Find where the given text appears and provide that cell's center as [x, y] coordinate. 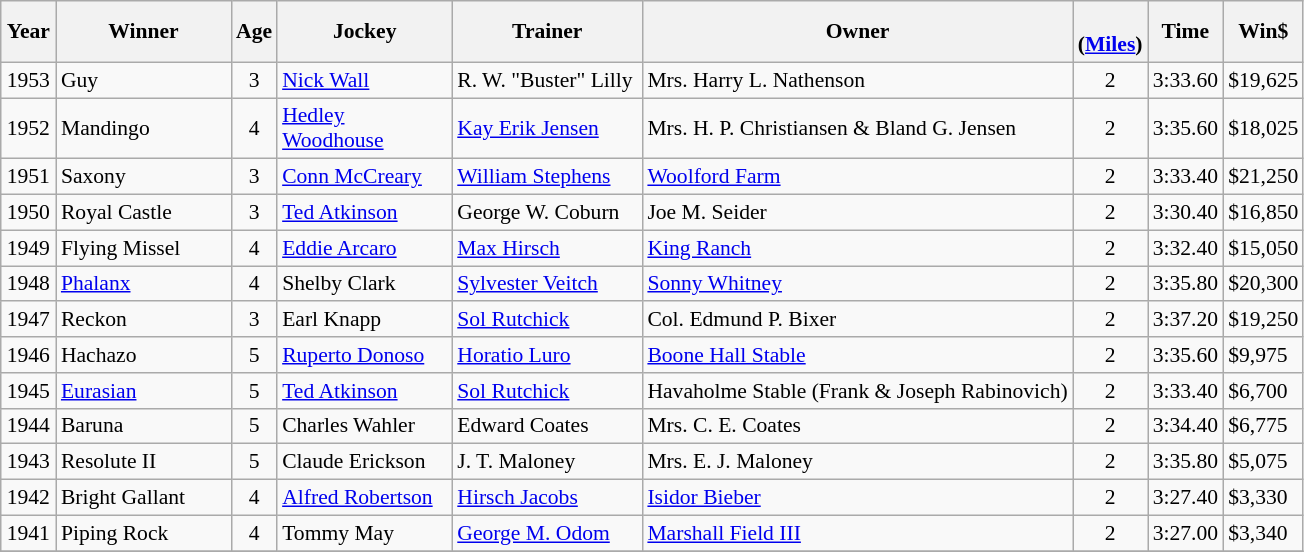
King Ranch [857, 248]
Win$ [1263, 32]
$18,025 [1263, 128]
Guy [144, 80]
Woolford Farm [857, 177]
Phalanx [144, 284]
Royal Castle [144, 213]
Alfred Robertson [364, 498]
Mrs. C. E. Coates [857, 426]
$3,340 [1263, 533]
3:32.40 [1186, 248]
1951 [28, 177]
Tommy May [364, 533]
Max Hirsch [547, 248]
$16,850 [1263, 213]
$9,975 [1263, 355]
1948 [28, 284]
Eddie Arcaro [364, 248]
1943 [28, 462]
$20,300 [1263, 284]
Piping Rock [144, 533]
Joe M. Seider [857, 213]
$19,250 [1263, 320]
$3,330 [1263, 498]
3:27.40 [1186, 498]
Year [28, 32]
Conn McCreary [364, 177]
Kay Erik Jensen [547, 128]
Boone Hall Stable [857, 355]
J. T. Maloney [547, 462]
$15,050 [1263, 248]
3:37.20 [1186, 320]
Winner [144, 32]
1952 [28, 128]
1947 [28, 320]
Time [1186, 32]
1944 [28, 426]
Mrs. Harry L. Nathenson [857, 80]
Hedley Woodhouse [364, 128]
Isidor Bieber [857, 498]
3:33.60 [1186, 80]
Charles Wahler [364, 426]
Mrs. H. P. Christiansen & Bland G. Jensen [857, 128]
Hachazo [144, 355]
(Miles) [1110, 32]
Sonny Whitney [857, 284]
Ruperto Donoso [364, 355]
$19,625 [1263, 80]
Bright Gallant [144, 498]
Baruna [144, 426]
George M. Odom [547, 533]
Mrs. E. J. Maloney [857, 462]
$21,250 [1263, 177]
Trainer [547, 32]
Horatio Luro [547, 355]
Jockey [364, 32]
Saxony [144, 177]
Earl Knapp [364, 320]
3:30.40 [1186, 213]
Flying Missel [144, 248]
William Stephens [547, 177]
Col. Edmund P. Bixer [857, 320]
Sylvester Veitch [547, 284]
Mandingo [144, 128]
1946 [28, 355]
3:27.00 [1186, 533]
Edward Coates [547, 426]
1945 [28, 391]
1941 [28, 533]
Resolute II [144, 462]
Nick Wall [364, 80]
R. W. "Buster" Lilly [547, 80]
1949 [28, 248]
Reckon [144, 320]
1953 [28, 80]
Claude Erickson [364, 462]
1942 [28, 498]
Hirsch Jacobs [547, 498]
3:34.40 [1186, 426]
Age [254, 32]
Marshall Field III [857, 533]
$6,700 [1263, 391]
1950 [28, 213]
George W. Coburn [547, 213]
Owner [857, 32]
$5,075 [1263, 462]
$6,775 [1263, 426]
Shelby Clark [364, 284]
Eurasian [144, 391]
Havaholme Stable (Frank & Joseph Rabinovich) [857, 391]
